Detect which cell encompasses the target text, then output its (x, y) center coordinate. 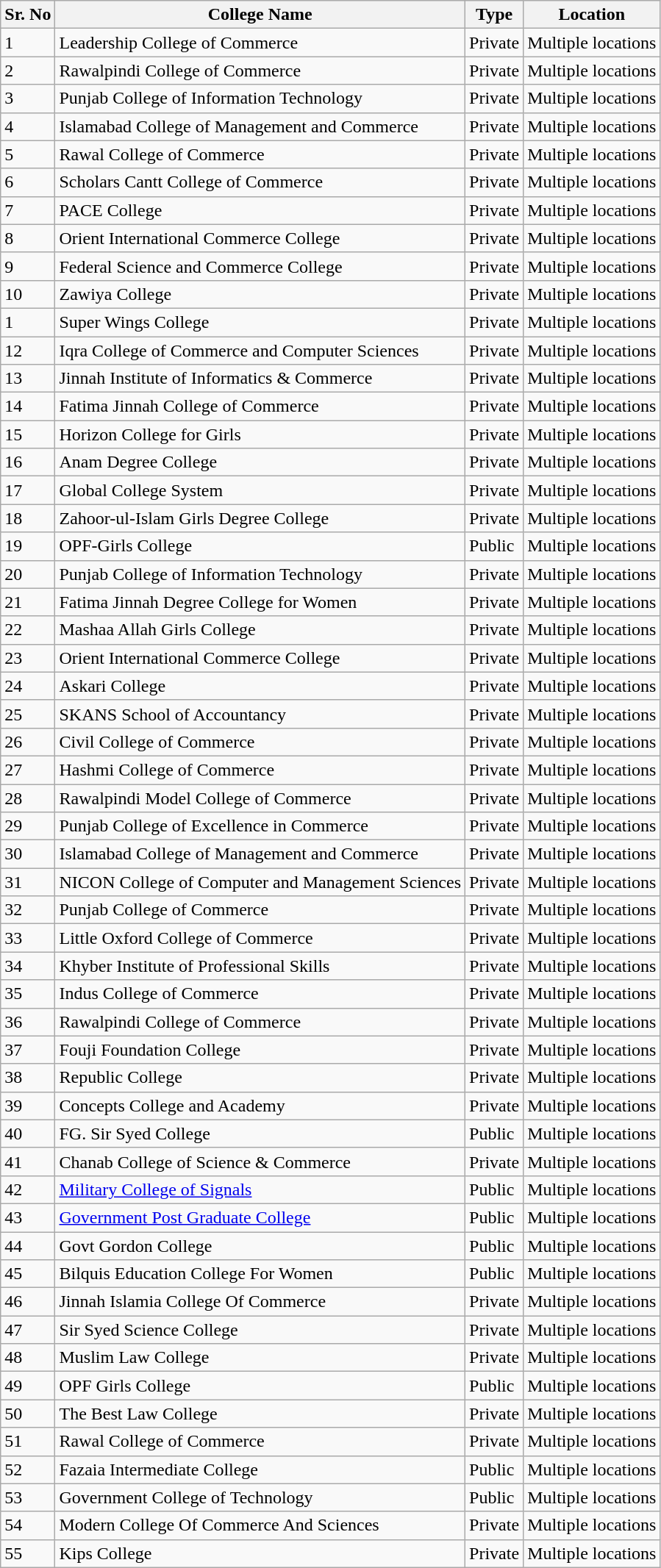
Little Oxford College of Commerce (260, 938)
6 (28, 182)
Anam Degree College (260, 462)
Fazaia Intermediate College (260, 1469)
3 (28, 99)
SKANS School of Accountancy (260, 714)
21 (28, 602)
Jinnah Institute of Informatics & Commerce (260, 379)
Super Wings College (260, 322)
4 (28, 126)
Sir Syed Science College (260, 1330)
Fouji Foundation College (260, 1050)
Military College of Signals (260, 1189)
53 (28, 1497)
8 (28, 238)
Sr. No (28, 15)
The Best Law College (260, 1414)
Government Post Graduate College (260, 1217)
Fatima Jinnah Degree College for Women (260, 602)
46 (28, 1302)
5 (28, 154)
Askari College (260, 686)
Punjab College of Excellence in Commerce (260, 826)
Kips College (260, 1553)
48 (28, 1358)
Indus College of Commerce (260, 994)
Location (592, 15)
Bilquis Education College For Women (260, 1274)
45 (28, 1274)
9 (28, 266)
Hashmi College of Commerce (260, 770)
33 (28, 938)
Global College System (260, 490)
31 (28, 882)
PACE College (260, 210)
Muslim Law College (260, 1358)
34 (28, 966)
43 (28, 1217)
Iqra College of Commerce and Computer Sciences (260, 351)
36 (28, 1022)
16 (28, 462)
Scholars Cantt College of Commerce (260, 182)
41 (28, 1161)
19 (28, 546)
24 (28, 686)
Govt Gordon College (260, 1246)
35 (28, 994)
38 (28, 1078)
OPF-Girls College (260, 546)
NICON College of Computer and Management Sciences (260, 882)
39 (28, 1106)
55 (28, 1553)
40 (28, 1134)
20 (28, 574)
10 (28, 294)
Government College of Technology (260, 1497)
7 (28, 210)
23 (28, 658)
13 (28, 379)
44 (28, 1246)
30 (28, 854)
2 (28, 71)
Rawalpindi Model College of Commerce (260, 798)
28 (28, 798)
18 (28, 518)
14 (28, 407)
52 (28, 1469)
54 (28, 1525)
50 (28, 1414)
49 (28, 1386)
Zahoor-ul-Islam Girls Degree College (260, 518)
College Name (260, 15)
Republic College (260, 1078)
FG. Sir Syed College (260, 1134)
26 (28, 742)
Federal Science and Commerce College (260, 266)
Type (494, 15)
47 (28, 1330)
27 (28, 770)
17 (28, 490)
25 (28, 714)
Modern College Of Commerce And Sciences (260, 1525)
Concepts College and Academy (260, 1106)
Zawiya College (260, 294)
51 (28, 1442)
15 (28, 434)
Punjab College of Commerce (260, 910)
42 (28, 1189)
12 (28, 351)
Fatima Jinnah College of Commerce (260, 407)
22 (28, 630)
Leadership College of Commerce (260, 43)
Horizon College for Girls (260, 434)
37 (28, 1050)
Khyber Institute of Professional Skills (260, 966)
32 (28, 910)
Civil College of Commerce (260, 742)
Jinnah Islamia College Of Commerce (260, 1302)
Chanab College of Science & Commerce (260, 1161)
Mashaa Allah Girls College (260, 630)
29 (28, 826)
OPF Girls College (260, 1386)
